Detect which cell encompasses the target text, then output its (x, y) center coordinate. 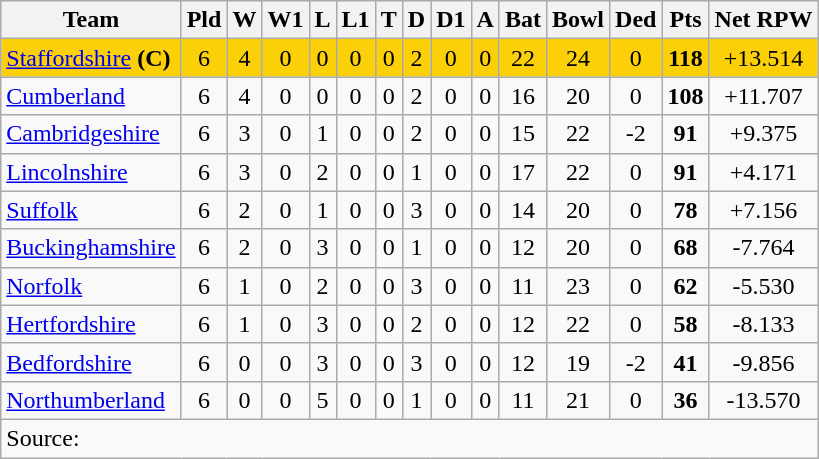
Buckinghamshire (91, 248)
41 (686, 362)
T (388, 20)
L1 (356, 20)
Ded (636, 20)
19 (578, 362)
36 (686, 400)
Lincolnshire (91, 172)
108 (686, 96)
118 (686, 58)
Pts (686, 20)
Source: (410, 438)
14 (522, 210)
-13.570 (764, 400)
16 (522, 96)
Staffordshire (C) (91, 58)
D (416, 20)
58 (686, 324)
78 (686, 210)
Suffolk (91, 210)
17 (522, 172)
A (485, 20)
Cambridgeshire (91, 134)
Cumberland (91, 96)
Team (91, 20)
Bowl (578, 20)
D1 (451, 20)
-5.530 (764, 286)
5 (322, 400)
L (322, 20)
Bedfordshire (91, 362)
68 (686, 248)
+9.375 (764, 134)
+11.707 (764, 96)
W (244, 20)
21 (578, 400)
-8.133 (764, 324)
+13.514 (764, 58)
-9.856 (764, 362)
+7.156 (764, 210)
Hertfordshire (91, 324)
W1 (286, 20)
Pld (204, 20)
+4.171 (764, 172)
Net RPW (764, 20)
62 (686, 286)
Northumberland (91, 400)
24 (578, 58)
23 (578, 286)
Bat (522, 20)
-7.764 (764, 248)
15 (522, 134)
Norfolk (91, 286)
